Scan for the cell matching the given text and deliver its (x, y) coordinate at center. 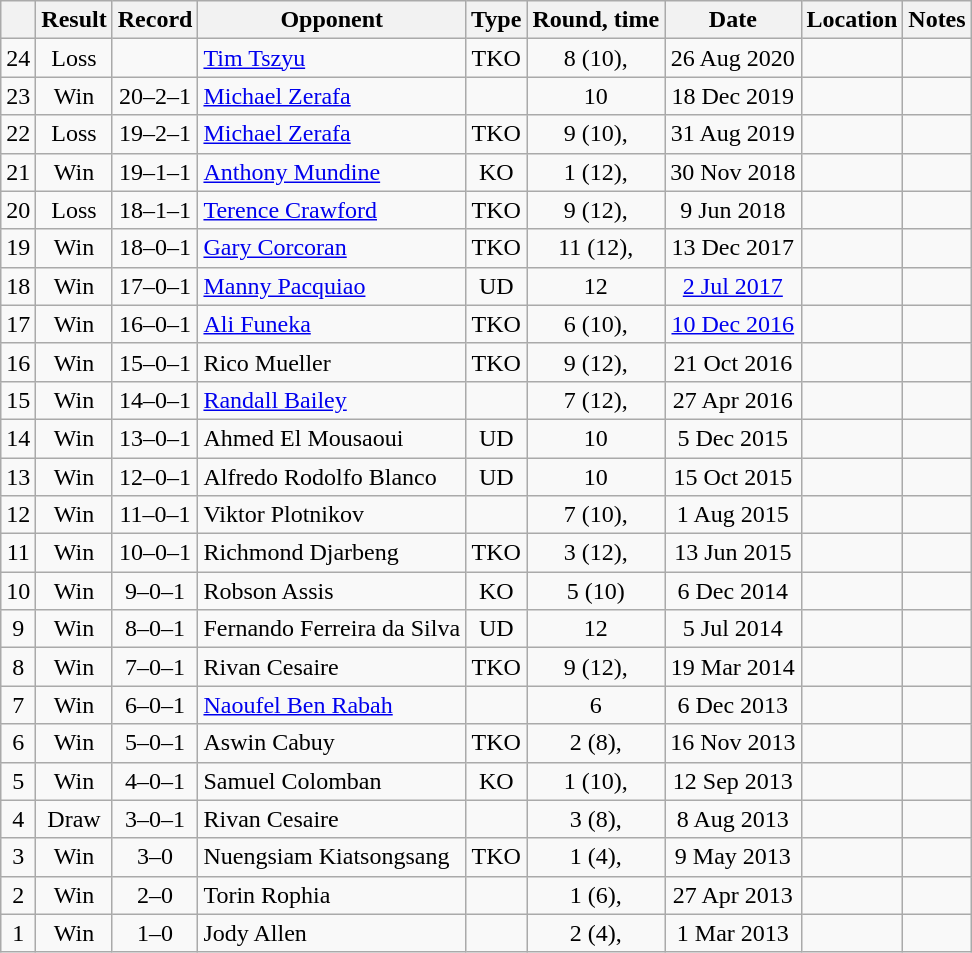
7 (18, 705)
Notes (937, 20)
21 (18, 172)
7 (10), (596, 515)
Fernando Ferreira da Silva (332, 629)
31 Aug 2019 (733, 134)
24 (18, 58)
3 (8), (596, 819)
16 (18, 362)
1 (10), (596, 781)
20 (18, 210)
Robson Assis (332, 591)
15–0–1 (155, 362)
18–0–1 (155, 248)
Opponent (332, 20)
5 (18, 781)
Tim Tszyu (332, 58)
12 Sep 2013 (733, 781)
1 (18, 933)
19 (18, 248)
16–0–1 (155, 324)
1 Mar 2013 (733, 933)
16 Nov 2013 (733, 743)
14 (18, 438)
10–0–1 (155, 553)
Naoufel Ben Rabah (332, 705)
4 (18, 819)
15 Oct 2015 (733, 477)
12–0–1 (155, 477)
2 (4), (596, 933)
19 Mar 2014 (733, 667)
Ahmed El Mousaoui (332, 438)
6–0–1 (155, 705)
Alfredo Rodolfo Blanco (332, 477)
9–0–1 (155, 591)
6 Dec 2014 (733, 591)
Round, time (596, 20)
27 Apr 2016 (733, 400)
Draw (74, 819)
Terence Crawford (332, 210)
3 (12), (596, 553)
1 (4), (596, 857)
10 Dec 2016 (733, 324)
20–2–1 (155, 96)
9 (18, 629)
17–0–1 (155, 286)
7 (12), (596, 400)
7–0–1 (155, 667)
Torin Rophia (332, 895)
11 (18, 553)
3–0 (155, 857)
9 Jun 2018 (733, 210)
Aswin Cabuy (332, 743)
17 (18, 324)
21 Oct 2016 (733, 362)
14–0–1 (155, 400)
18 Dec 2019 (733, 96)
Nuengsiam Kiatsongsang (332, 857)
15 (18, 400)
2 (18, 895)
6 (10), (596, 324)
Samuel Colomban (332, 781)
1–0 (155, 933)
22 (18, 134)
Location (852, 20)
Record (155, 20)
13–0–1 (155, 438)
19–2–1 (155, 134)
Viktor Plotnikov (332, 515)
3–0–1 (155, 819)
18 (18, 286)
18–1–1 (155, 210)
Manny Pacquiao (332, 286)
3 (18, 857)
13 Jun 2015 (733, 553)
23 (18, 96)
5 Jul 2014 (733, 629)
Randall Bailey (332, 400)
9 (10), (596, 134)
19–1–1 (155, 172)
30 Nov 2018 (733, 172)
13 Dec 2017 (733, 248)
Ali Funeka (332, 324)
5 Dec 2015 (733, 438)
Richmond Djarbeng (332, 553)
13 (18, 477)
Result (74, 20)
26 Aug 2020 (733, 58)
11 (12), (596, 248)
Anthony Mundine (332, 172)
8 (10), (596, 58)
1 (12), (596, 172)
2 (8), (596, 743)
1 (6), (596, 895)
Type (496, 20)
Gary Corcoran (332, 248)
5–0–1 (155, 743)
8–0–1 (155, 629)
1 Aug 2015 (733, 515)
8 Aug 2013 (733, 819)
9 May 2013 (733, 857)
11–0–1 (155, 515)
2 Jul 2017 (733, 286)
27 Apr 2013 (733, 895)
8 (18, 667)
2–0 (155, 895)
6 Dec 2013 (733, 705)
5 (10) (596, 591)
Rico Mueller (332, 362)
Jody Allen (332, 933)
Date (733, 20)
4–0–1 (155, 781)
